Extract the [X, Y] coordinate from the center of the cell holding the provided text.  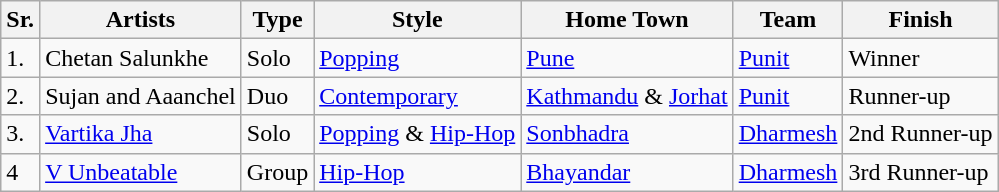
3. [20, 134]
V Unbeatable [141, 172]
Hip-Hop [418, 172]
Sujan and Aaanchel [141, 96]
Team [788, 20]
Home Town [627, 20]
Contemporary [418, 96]
Vartika Jha [141, 134]
Runner-up [920, 96]
3rd Runner-up [920, 172]
Winner [920, 58]
2nd Runner-up [920, 134]
Chetan Salunkhe [141, 58]
Artists [141, 20]
Sonbhadra [627, 134]
Popping [418, 58]
Pune [627, 58]
Kathmandu & Jorhat [627, 96]
Style [418, 20]
Bhayandar [627, 172]
Group [277, 172]
4 [20, 172]
Duo [277, 96]
1. [20, 58]
Finish [920, 20]
Sr. [20, 20]
Type [277, 20]
2. [20, 96]
Popping & Hip-Hop [418, 134]
